Identify which cell holds the provided text, then report its [x, y] central coordinate. 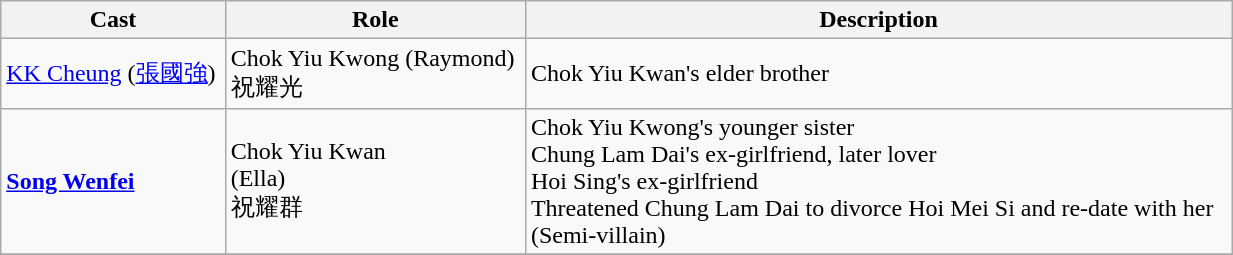
Description [878, 20]
Chok Yiu Kwan's elder brother [878, 74]
Role [375, 20]
Chok Yiu Kwan (Ella) 祝耀群 [375, 181]
Cast [113, 20]
KK Cheung (張國強) [113, 74]
Chok Yiu Kwong (Raymond) 祝耀光 [375, 74]
Song Wenfei [113, 181]
